Locate the cell with the specified text and output its [X, Y] center coordinate. 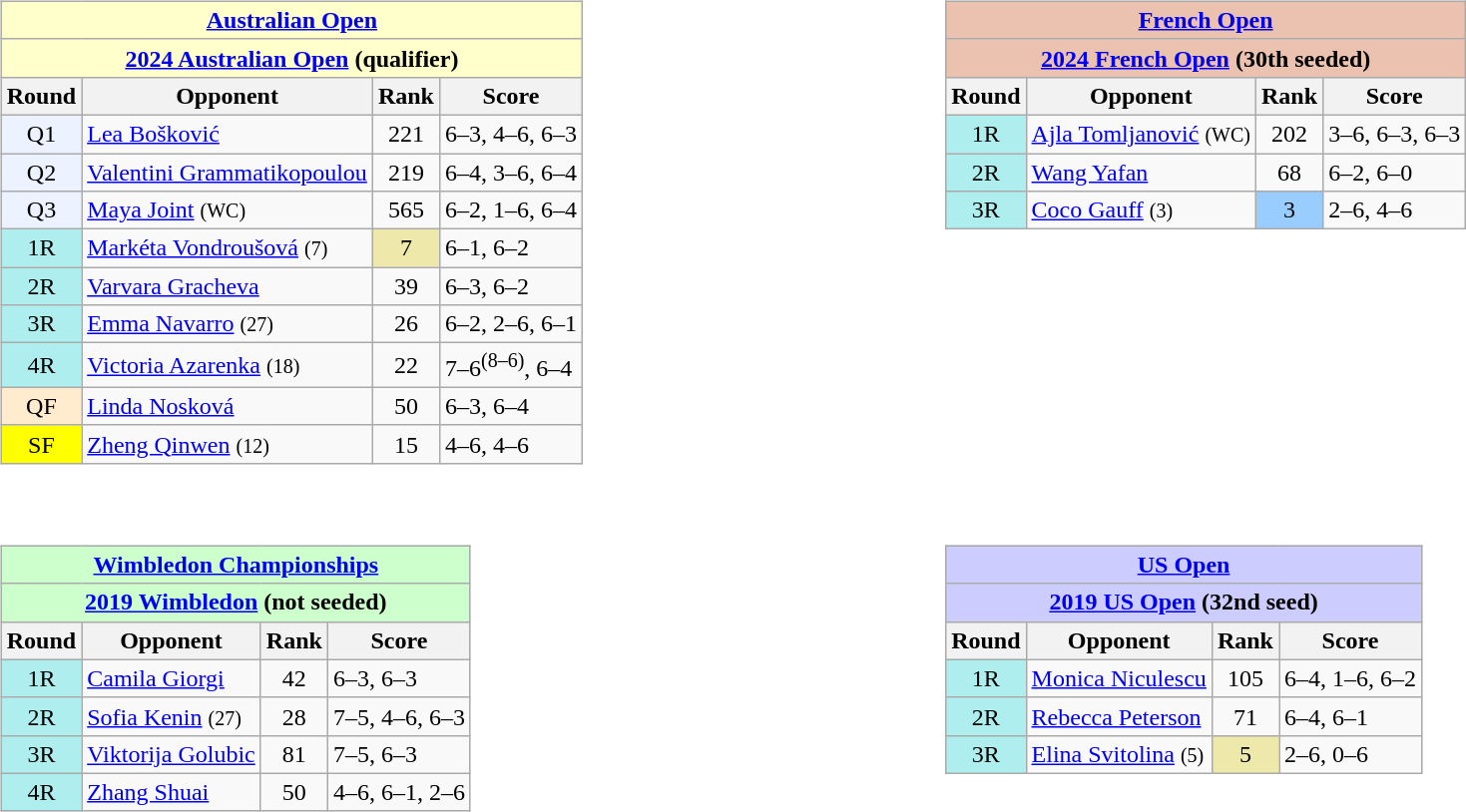
71 [1245, 716]
7–5, 6–3 [399, 754]
Markéta Vondroušová (7) [228, 248]
Wimbledon Championships [236, 565]
Monica Niculescu [1119, 678]
202 [1289, 134]
Q3 [41, 210]
6–4, 3–6, 6–4 [511, 173]
6–3, 6–3 [399, 678]
2019 Wimbledon (not seeded) [236, 603]
6–3, 4–6, 6–3 [511, 134]
Wang Yafan [1141, 173]
7–5, 4–6, 6–3 [399, 716]
Zhang Shuai [172, 792]
Q2 [41, 173]
6–2, 1–6, 6–4 [511, 210]
3–6, 6–3, 6–3 [1395, 134]
3 [1289, 210]
2–6, 0–6 [1351, 754]
Australian Open [291, 20]
6–1, 6–2 [511, 248]
Rebecca Peterson [1119, 716]
5 [1245, 754]
French Open [1206, 20]
US Open [1184, 565]
68 [1289, 173]
SF [41, 444]
4–6, 6–1, 2–6 [399, 792]
219 [405, 173]
81 [293, 754]
6–2, 2–6, 6–1 [511, 324]
Emma Navarro (27) [228, 324]
6–4, 6–1 [1351, 716]
Linda Nosková [228, 406]
Lea Bošković [228, 134]
105 [1245, 678]
2024 French Open (30th seeded) [1206, 58]
Elina Svitolina (5) [1119, 754]
42 [293, 678]
28 [293, 716]
Valentini Grammatikopoulou [228, 173]
QF [41, 406]
Victoria Azarenka (18) [228, 365]
Q1 [41, 134]
Camila Giorgi [172, 678]
Viktorija Golubic [172, 754]
Coco Gauff (3) [1141, 210]
7 [405, 248]
4–6, 4–6 [511, 444]
Zheng Qinwen (12) [228, 444]
6–3, 6–4 [511, 406]
26 [405, 324]
2–6, 4–6 [1395, 210]
Varvara Gracheva [228, 286]
Ajla Tomljanović (WC) [1141, 134]
39 [405, 286]
Maya Joint (WC) [228, 210]
6–4, 1–6, 6–2 [1351, 678]
6–3, 6–2 [511, 286]
22 [405, 365]
2019 US Open (32nd seed) [1184, 603]
6–2, 6–0 [1395, 173]
Sofia Kenin (27) [172, 716]
7–6(8–6), 6–4 [511, 365]
565 [405, 210]
2024 Australian Open (qualifier) [291, 58]
221 [405, 134]
15 [405, 444]
